Identify which cell holds the provided text, then report its (x, y) central coordinate. 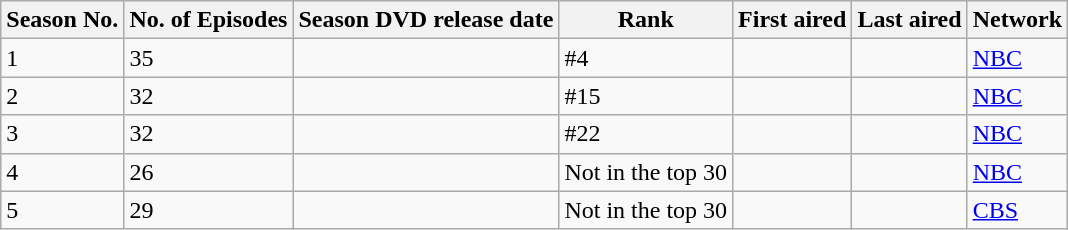
No. of Episodes (208, 20)
Season No. (62, 20)
Network (1017, 20)
1 (62, 58)
26 (208, 172)
Rank (646, 20)
CBS (1017, 210)
#15 (646, 96)
3 (62, 134)
First aired (792, 20)
35 (208, 58)
Season DVD release date (426, 20)
4 (62, 172)
Last aired (910, 20)
29 (208, 210)
2 (62, 96)
#22 (646, 134)
#4 (646, 58)
5 (62, 210)
